For the text-containing cell, return its midpoint in [x, y] coordinate format. 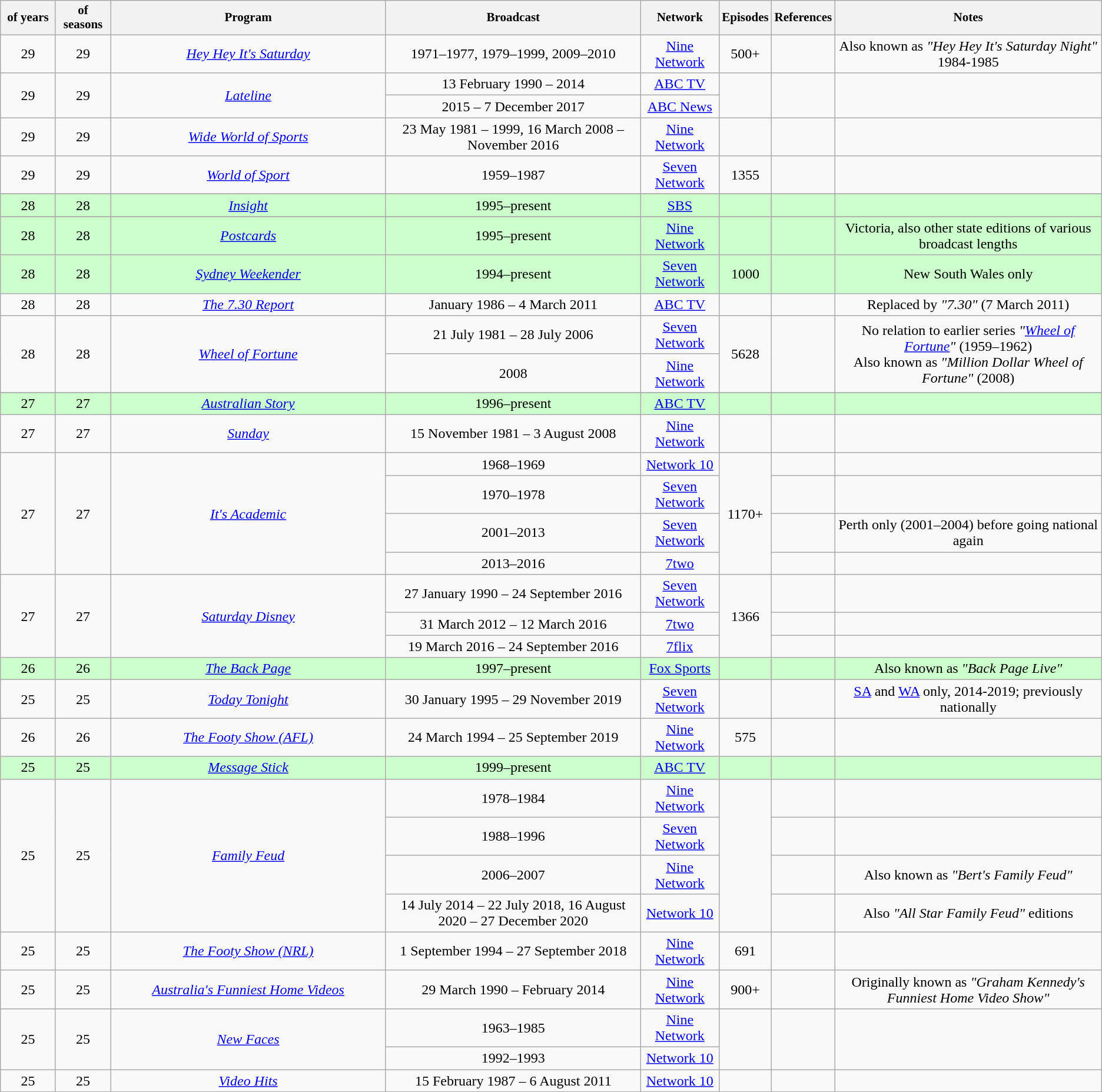
2013–2016 [513, 563]
Australia's Funniest Home Videos [248, 989]
The Footy Show (AFL) [248, 737]
1988–1996 [513, 836]
The 7.30 Report [248, 304]
The Footy Show (NRL) [248, 951]
1170+ [745, 513]
Postcards [248, 235]
Today Tonight [248, 699]
Also known as "Hey Hey It's Saturday Night" 1984-1985 [968, 54]
13 February 1990 – 2014 [513, 84]
SBS [679, 205]
1978–1984 [513, 798]
Lateline [248, 95]
14 July 2014 – 22 July 2018, 16 August 2020 – 27 December 2020 [513, 912]
Insight [248, 205]
1971–1977, 1979–1999, 2009–2010 [513, 54]
2001–2013 [513, 533]
Victoria, also other state editions of various broadcast lengths [968, 235]
Also "All Star Family Feud" editions [968, 912]
29 March 1990 – February 2014 [513, 989]
Sydney Weekender [248, 274]
Perth only (2001–2004) before going national again [968, 533]
23 May 1981 – 1999, 16 March 2008 – November 2016 [513, 137]
15 November 1981 – 3 August 2008 [513, 433]
Broadcast [513, 18]
15 February 1987 – 6 August 2011 [513, 1081]
Program [248, 18]
Wide World of Sports [248, 137]
19 March 2016 – 24 September 2016 [513, 646]
January 1986 – 4 March 2011 [513, 304]
Family Feud [248, 855]
ABC News [679, 107]
Hey Hey It's Saturday [248, 54]
1999–present [513, 768]
1959–1987 [513, 175]
1 September 1994 – 27 September 2018 [513, 951]
Also known as "Back Page Live" [968, 669]
27 January 1990 – 24 September 2016 [513, 593]
New South Wales only [968, 274]
1366 [745, 616]
Notes [968, 18]
SA and WA only, 2014-2019; previously nationally [968, 699]
1355 [745, 175]
1996–present [513, 403]
575 [745, 737]
2008 [513, 373]
7flix [679, 646]
References [803, 18]
900+ [745, 989]
World of Sport [248, 175]
Sunday [248, 433]
New Faces [248, 1040]
31 March 2012 – 12 March 2016 [513, 624]
Message Stick [248, 768]
Originally known as "Graham Kennedy's Funniest Home Video Show" [968, 989]
1963–1985 [513, 1028]
of years [28, 18]
1970–1978 [513, 494]
24 March 1994 – 25 September 2019 [513, 737]
Australian Story [248, 403]
691 [745, 951]
No relation to earlier series "Wheel of Fortune" (1959–1962)Also known as "Million Dollar Wheel of Fortune" (2008) [968, 354]
21 July 1981 – 28 July 2006 [513, 334]
Also known as "Bert's Family Feud" [968, 875]
1992–1993 [513, 1058]
Fox Sports [679, 669]
1994–present [513, 274]
Episodes [745, 18]
Replaced by "7.30" (7 March 2011) [968, 304]
2015 – 7 December 2017 [513, 107]
2006–2007 [513, 875]
Network [679, 18]
Wheel of Fortune [248, 354]
1000 [745, 274]
1997–present [513, 669]
The Back Page [248, 669]
5628 [745, 354]
It's Academic [248, 513]
500+ [745, 54]
30 January 1995 – 29 November 2019 [513, 699]
1968–1969 [513, 464]
of seasons [83, 18]
Saturday Disney [248, 616]
Video Hits [248, 1081]
